Extract the (X, Y) coordinate from the center of the cell holding the provided text.  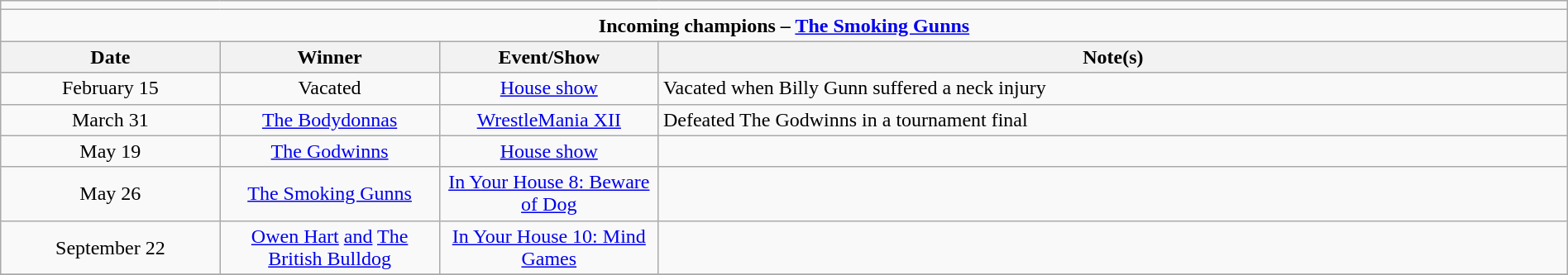
September 22 (111, 248)
Winner (329, 57)
May 26 (111, 193)
The Smoking Gunns (329, 193)
Incoming champions – The Smoking Gunns (784, 26)
Event/Show (549, 57)
In Your House 10: Mind Games (549, 248)
Defeated The Godwinns in a tournament final (1113, 120)
May 19 (111, 151)
February 15 (111, 88)
Vacated (329, 88)
The Godwinns (329, 151)
The Bodydonnas (329, 120)
WrestleMania XII (549, 120)
Vacated when Billy Gunn suffered a neck injury (1113, 88)
Owen Hart and The British Bulldog (329, 248)
Date (111, 57)
Note(s) (1113, 57)
In Your House 8: Beware of Dog (549, 193)
March 31 (111, 120)
